From the cell containing the given text, extract its center point as (x, y) coordinate. 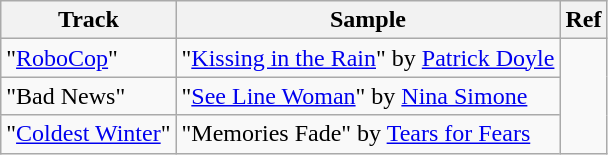
Ref (584, 20)
"Coldest Winter" (88, 134)
"Kissing in the Rain" by Patrick Doyle (368, 58)
"Memories Fade" by Tears for Fears (368, 134)
"Bad News" (88, 96)
Sample (368, 20)
"See Line Woman" by Nina Simone (368, 96)
"RoboCop" (88, 58)
Track (88, 20)
